Determine the [X, Y] coordinate at the center of the cell enclosing the given text.  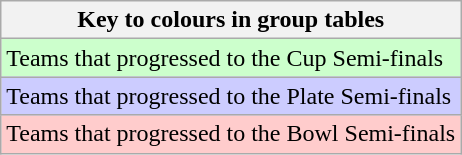
Teams that progressed to the Bowl Semi-finals [231, 134]
Key to colours in group tables [231, 20]
Teams that progressed to the Plate Semi-finals [231, 96]
Teams that progressed to the Cup Semi-finals [231, 58]
